Locate the cell with the specified text and output its (X, Y) center coordinate. 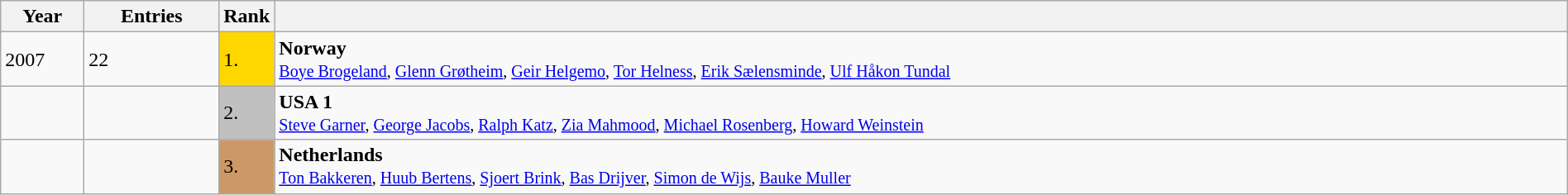
NorwayBoye Brogeland, Glenn Grøtheim, Geir Helgemo, Tor Helness, Erik Sælensminde, Ulf Håkon Tundal (921, 59)
2. (246, 112)
USA 1 Steve Garner, George Jacobs, Ralph Katz, Zia Mahmood, Michael Rosenberg, Howard Weinstein (921, 112)
3. (246, 167)
Year (43, 17)
2007 (43, 59)
Entries (152, 17)
22 (152, 59)
NetherlandsTon Bakkeren, Huub Bertens, Sjoert Brink, Bas Drijver, Simon de Wijs, Bauke Muller (921, 167)
1. (246, 59)
Rank (246, 17)
